Find where the given text appears and provide that cell's center as (x, y) coordinate. 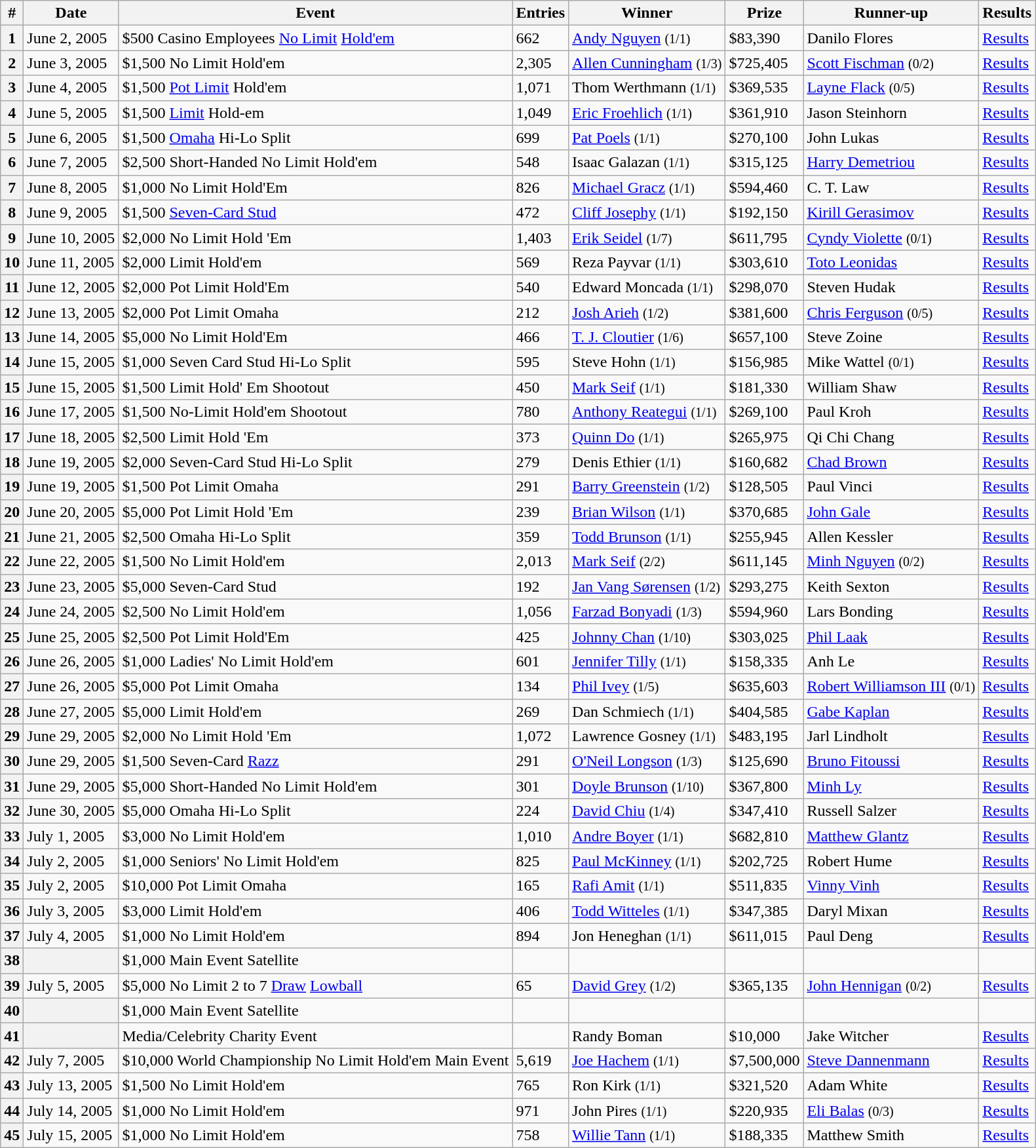
$611,795 (764, 237)
John Lukas (891, 138)
$5,000 Limit Hold'em (316, 711)
June 20, 2005 (71, 512)
1,071 (541, 88)
Entries (541, 13)
472 (541, 212)
June 10, 2005 (71, 237)
3 (12, 88)
Allen Kessler (891, 537)
301 (541, 786)
11 (12, 287)
June 8, 2005 (71, 187)
Gabe Kaplan (891, 711)
826 (541, 187)
$220,935 (764, 1111)
Randy Boman (647, 1035)
$2,500 Omaha Hi-Lo Split (316, 537)
Anthony Reategui (1/1) (647, 412)
22 (12, 562)
30 (12, 761)
Phil Ivey (1/5) (647, 686)
Eric Froehlich (1/1) (647, 113)
$594,460 (764, 187)
Jan Vang Sørensen (1/2) (647, 586)
$10,000 World Championship No Limit Hold'em Main Event (316, 1060)
$5,000 Omaha Hi-Lo Split (316, 811)
Isaac Galazan (1/1) (647, 163)
425 (541, 636)
June 11, 2005 (71, 262)
Kirill Gerasimov (891, 212)
Layne Flack (0/5) (891, 88)
2,013 (541, 562)
Josh Arieh (1/2) (647, 313)
Denis Ethier (1/1) (647, 462)
$1,000 No Limit Hold'Em (316, 187)
$7,500,000 (764, 1060)
765 (541, 1085)
Jason Steinhorn (891, 113)
$682,810 (764, 836)
Thom Werthmann (1/1) (647, 88)
41 (12, 1035)
Paul Deng (891, 936)
Lawrence Gosney (1/1) (647, 737)
Robert Hume (891, 861)
662 (541, 38)
17 (12, 437)
Prize (764, 13)
Mark Seif (1/1) (647, 387)
$1,500 Omaha Hi-Lo Split (316, 138)
# (12, 13)
John Gale (891, 512)
$1,500 Pot Limit Hold'em (316, 88)
$5,000 No Limit Hold'Em (316, 337)
Date (71, 13)
20 (12, 512)
$370,685 (764, 512)
Vinny Vinh (891, 886)
June 13, 2005 (71, 313)
Mike Wattel (0/1) (891, 362)
Paul Kroh (891, 412)
$365,135 (764, 985)
Mark Seif (2/2) (647, 562)
212 (541, 313)
$2,500 Pot Limit Hold'Em (316, 636)
23 (12, 586)
34 (12, 861)
Joe Hachem (1/1) (647, 1060)
$298,070 (764, 287)
Eli Balas (0/3) (891, 1111)
$269,100 (764, 412)
Andre Boyer (1/1) (647, 836)
$3,000 No Limit Hold'em (316, 836)
$594,960 (764, 611)
6 (12, 163)
Willie Tann (1/1) (647, 1136)
Allen Cunningham (1/3) (647, 63)
Paul Vinci (891, 487)
29 (12, 737)
38 (12, 961)
June 9, 2005 (71, 212)
65 (541, 985)
Media/Celebrity Charity Event (316, 1035)
$367,800 (764, 786)
$1,000 Seniors' No Limit Hold'em (316, 861)
June 25, 2005 (71, 636)
Jon Heneghan (1/1) (647, 936)
Pat Poels (1/1) (647, 138)
406 (541, 911)
$5,000 No Limit 2 to 7 Draw Lowball (316, 985)
Reza Payvar (1/1) (647, 262)
O'Neil Longson (1/3) (647, 761)
Chris Ferguson (0/5) (891, 313)
Matthew Smith (891, 1136)
$361,910 (764, 113)
5,619 (541, 1060)
1,010 (541, 836)
5 (12, 138)
10 (12, 262)
Matthew Glantz (891, 836)
Edward Moncada (1/1) (647, 287)
July 5, 2005 (71, 985)
1,072 (541, 737)
Barry Greenstein (1/2) (647, 487)
28 (12, 711)
$347,385 (764, 911)
165 (541, 886)
Daryl Mixan (891, 911)
Minh Ly (891, 786)
Russell Salzer (891, 811)
Phil Laak (891, 636)
601 (541, 661)
July 13, 2005 (71, 1085)
18 (12, 462)
$5,000 Pot Limit Hold 'Em (316, 512)
June 5, 2005 (71, 113)
2 (12, 63)
Bruno Fitoussi (891, 761)
June 6, 2005 (71, 138)
40 (12, 1010)
June 22, 2005 (71, 562)
$1,500 Seven-Card Razz (316, 761)
Jake Witcher (891, 1035)
$2,000 Pot Limit Omaha (316, 313)
780 (541, 412)
Andy Nguyen (1/1) (647, 38)
Jennifer Tilly (1/1) (647, 661)
John Hennigan (0/2) (891, 985)
July 1, 2005 (71, 836)
July 7, 2005 (71, 1060)
Danilo Flores (891, 38)
14 (12, 362)
$1,500 Limit Hold-em (316, 113)
Paul McKinney (1/1) (647, 861)
1,056 (541, 611)
June 23, 2005 (71, 586)
$1,000 Ladies' No Limit Hold'em (316, 661)
12 (12, 313)
Steve Dannenmann (891, 1060)
$83,390 (764, 38)
$500 Casino Employees No Limit Hold'em (316, 38)
450 (541, 387)
27 (12, 686)
Ron Kirk (1/1) (647, 1085)
269 (541, 711)
Michael Gracz (1/1) (647, 187)
July 14, 2005 (71, 1111)
Anh Le (891, 661)
Qi Chi Chang (891, 437)
June 30, 2005 (71, 811)
Minh Nguyen (0/2) (891, 562)
699 (541, 138)
June 27, 2005 (71, 711)
825 (541, 861)
$303,025 (764, 636)
June 7, 2005 (71, 163)
Lars Bonding (891, 611)
Steven Hudak (891, 287)
Toto Leonidas (891, 262)
36 (12, 911)
540 (541, 287)
Erik Seidel (1/7) (647, 237)
$202,725 (764, 861)
Keith Sexton (891, 586)
13 (12, 337)
William Shaw (891, 387)
$181,330 (764, 387)
June 3, 2005 (71, 63)
39 (12, 985)
$657,100 (764, 337)
19 (12, 487)
595 (541, 362)
$303,610 (764, 262)
$5,000 Seven-Card Stud (316, 586)
$611,015 (764, 936)
June 24, 2005 (71, 611)
42 (12, 1060)
Runner-up (891, 13)
July 3, 2005 (71, 911)
15 (12, 387)
Rafi Amit (1/1) (647, 886)
June 4, 2005 (71, 88)
21 (12, 537)
Cliff Josephy (1/1) (647, 212)
35 (12, 886)
$2,000 Seven-Card Stud Hi-Lo Split (316, 462)
David Chiu (1/4) (647, 811)
June 14, 2005 (71, 337)
$611,145 (764, 562)
Farzad Bonyadi (1/3) (647, 611)
$10,000 Pot Limit Omaha (316, 886)
37 (12, 936)
32 (12, 811)
758 (541, 1136)
$347,410 (764, 811)
$160,682 (764, 462)
44 (12, 1111)
9 (12, 237)
July 4, 2005 (71, 936)
7 (12, 187)
$1,500 Limit Hold' Em Shootout (316, 387)
43 (12, 1085)
192 (541, 586)
$2,500 No Limit Hold'em (316, 611)
1 (12, 38)
$404,585 (764, 711)
$1,500 Pot Limit Omaha (316, 487)
$483,195 (764, 737)
8 (12, 212)
239 (541, 512)
June 21, 2005 (71, 537)
$321,520 (764, 1085)
$188,335 (764, 1136)
Steve Zoine (891, 337)
July 15, 2005 (71, 1136)
Harry Demetriou (891, 163)
$511,835 (764, 886)
$725,405 (764, 63)
T. J. Cloutier (1/6) (647, 337)
134 (541, 686)
373 (541, 437)
Jarl Lindholt (891, 737)
Dan Schmiech (1/1) (647, 711)
$10,000 (764, 1035)
June 12, 2005 (71, 287)
4 (12, 113)
David Grey (1/2) (647, 985)
C. T. Law (891, 187)
Quinn Do (1/1) (647, 437)
Robert Williamson III (0/1) (891, 686)
16 (12, 412)
Steve Hohn (1/1) (647, 362)
$5,000 Short-Handed No Limit Hold'em (316, 786)
$2,000 Limit Hold'em (316, 262)
$381,600 (764, 313)
33 (12, 836)
Cyndy Violette (0/1) (891, 237)
$125,690 (764, 761)
Winner (647, 13)
$158,335 (764, 661)
$265,975 (764, 437)
$192,150 (764, 212)
24 (12, 611)
Event (316, 13)
$2,500 Limit Hold 'Em (316, 437)
Doyle Brunson (1/10) (647, 786)
359 (541, 537)
June 18, 2005 (71, 437)
$2,000 Pot Limit Hold'Em (316, 287)
Chad Brown (891, 462)
1,403 (541, 237)
Todd Brunson (1/1) (647, 537)
894 (541, 936)
$156,985 (764, 362)
Adam White (891, 1085)
$1,500 No-Limit Hold'em Shootout (316, 412)
$369,535 (764, 88)
2,305 (541, 63)
Scott Fischman (0/2) (891, 63)
466 (541, 337)
31 (12, 786)
$635,603 (764, 686)
$255,945 (764, 537)
$2,500 Short-Handed No Limit Hold'em (316, 163)
$128,505 (764, 487)
25 (12, 636)
June 17, 2005 (71, 412)
279 (541, 462)
548 (541, 163)
John Pires (1/1) (647, 1111)
Johnny Chan (1/10) (647, 636)
$315,125 (764, 163)
Brian Wilson (1/1) (647, 512)
569 (541, 262)
1,049 (541, 113)
971 (541, 1111)
$293,275 (764, 586)
26 (12, 661)
$5,000 Pot Limit Omaha (316, 686)
$1,000 Seven Card Stud Hi-Lo Split (316, 362)
$1,500 Seven-Card Stud (316, 212)
$3,000 Limit Hold'em (316, 911)
224 (541, 811)
45 (12, 1136)
$270,100 (764, 138)
June 2, 2005 (71, 38)
Todd Witteles (1/1) (647, 911)
